Identify which cell holds the provided text, then report its (x, y) central coordinate. 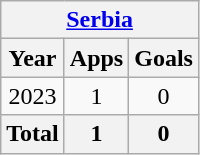
Serbia (100, 20)
Total (33, 134)
2023 (33, 96)
Goals (164, 58)
Apps (96, 58)
Year (33, 58)
